Capture the cell that displays the provided text and extract its (x, y) central coordinate. 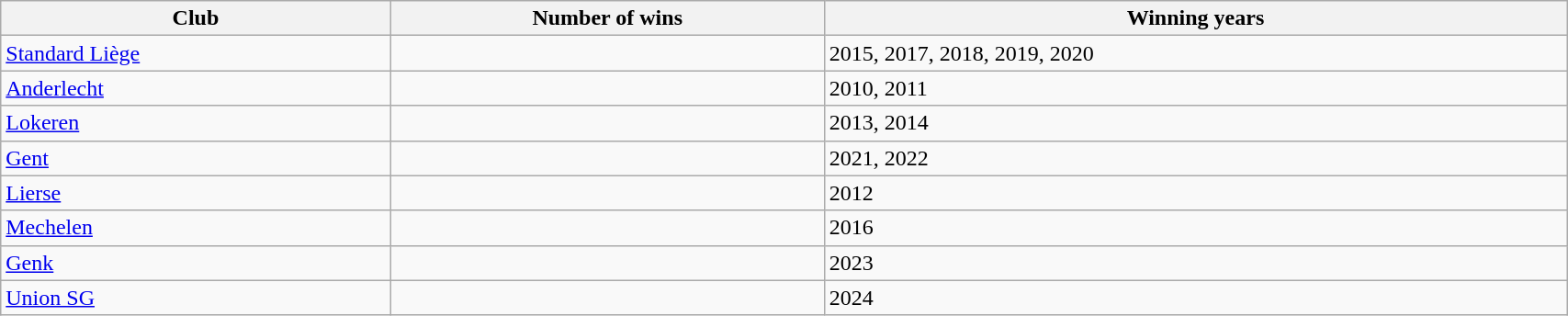
Gent (196, 158)
2013, 2014 (1195, 123)
2015, 2017, 2018, 2019, 2020 (1195, 53)
Lierse (196, 193)
Standard Liège (196, 53)
Number of wins (607, 18)
Anderlecht (196, 88)
Genk (196, 263)
2024 (1195, 298)
2010, 2011 (1195, 88)
Mechelen (196, 228)
2012 (1195, 193)
2021, 2022 (1195, 158)
2023 (1195, 263)
Club (196, 18)
Lokeren (196, 123)
2016 (1195, 228)
Winning years (1195, 18)
Union SG (196, 298)
